Search for the cell housing the specified text and yield its [X, Y] center coordinate. 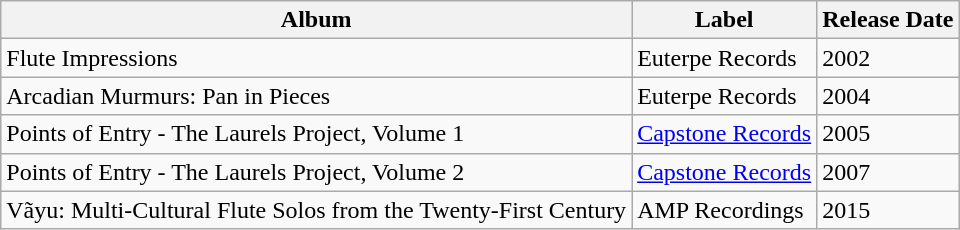
2007 [888, 172]
Arcadian Murmurs: Pan in Pieces [316, 96]
2015 [888, 210]
Points of Entry - The Laurels Project, Volume 2 [316, 172]
Album [316, 20]
Flute Impressions [316, 58]
Points of Entry - The Laurels Project, Volume 1 [316, 134]
Label [724, 20]
Release Date [888, 20]
2004 [888, 96]
Vãyu: Multi-Cultural Flute Solos from the Twenty-First Century [316, 210]
2005 [888, 134]
AMP Recordings [724, 210]
2002 [888, 58]
